Return [X, Y] of the center of cell containing provided text 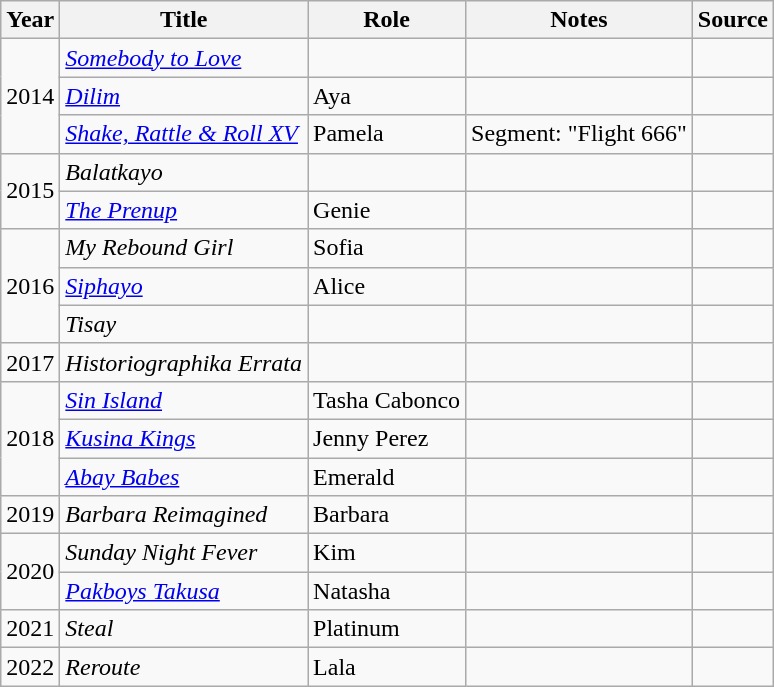
Jenny Perez [387, 438]
Barbara [387, 515]
Tasha Cabonco [387, 400]
Siphayo [184, 286]
Segment: "Flight 666" [580, 134]
Role [387, 20]
Sin Island [184, 400]
Aya [387, 96]
Platinum [387, 629]
Genie [387, 210]
Tisay [184, 324]
2021 [30, 629]
The Prenup [184, 210]
Source [732, 20]
Title [184, 20]
2017 [30, 362]
Shake, Rattle & Roll XV [184, 134]
Sofia [387, 248]
Pamela [387, 134]
2019 [30, 515]
2015 [30, 191]
Sunday Night Fever [184, 553]
Kim [387, 553]
Emerald [387, 477]
2016 [30, 286]
Pakboys Takusa [184, 591]
Year [30, 20]
My Rebound Girl [184, 248]
Notes [580, 20]
Kusina Kings [184, 438]
Historiographika Errata [184, 362]
Reroute [184, 667]
Abay Babes [184, 477]
Alice [387, 286]
2018 [30, 438]
Balatkayo [184, 172]
Steal [184, 629]
Lala [387, 667]
Barbara Reimagined [184, 515]
Natasha [387, 591]
Dilim [184, 96]
2020 [30, 572]
Somebody to Love [184, 58]
2022 [30, 667]
2014 [30, 96]
